Search for the cell housing the specified text and yield its (X, Y) center coordinate. 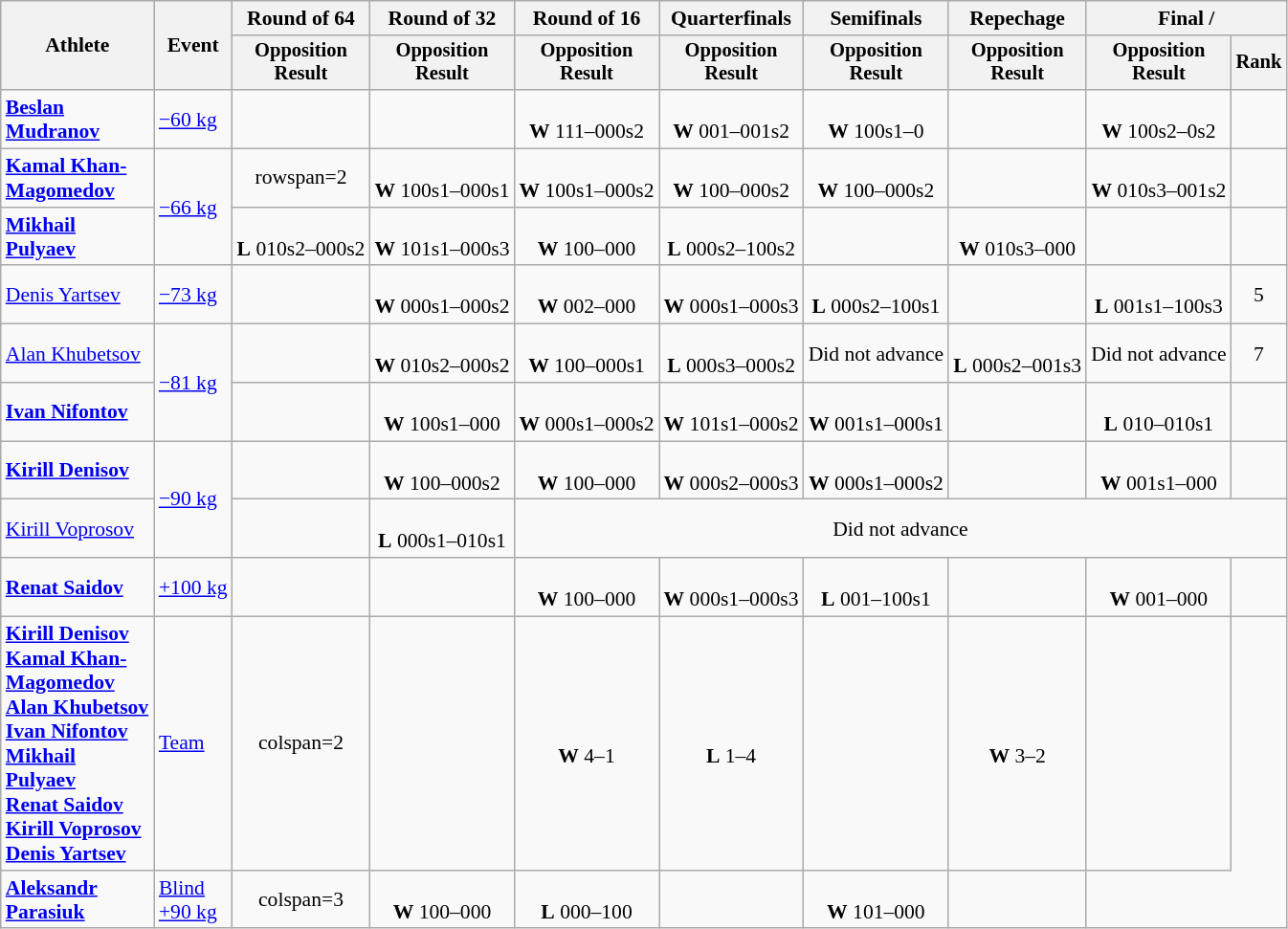
Kirill Denisov (78, 471)
Aleksandr Parasiuk (78, 899)
Renat Saidov (78, 587)
−66 kg (193, 208)
W 010s3–001s2 (1159, 178)
Semifinals (877, 18)
W 100s1–000s1 (442, 178)
Mikhail Pulyaev (78, 237)
Quarterfinals (731, 18)
colspan=3 (301, 899)
L 000s3–000s2 (731, 354)
L 000s2–100s1 (877, 295)
Denis Yartsev (78, 295)
W 010s3–000 (1017, 237)
Kirill Voprosov (78, 528)
W 001s1–000s1 (877, 411)
W 001s1–000 (1159, 471)
L 1–4 (731, 744)
L 000s1–010s1 (442, 528)
W 001–001s2 (731, 119)
W 111–000s2 (586, 119)
Team (193, 744)
−90 kg (193, 499)
W 100s2–0s2 (1159, 119)
W 002–000 (586, 295)
L 001s1–100s3 (1159, 295)
Repechage (1017, 18)
W 101s1–000s3 (442, 237)
Blind+90 kg (193, 899)
−81 kg (193, 383)
Ivan Nifontov (78, 411)
+100 kg (193, 587)
rowspan=2 (301, 178)
L 000s2–100s2 (731, 237)
Round of 64 (301, 18)
L 000–100 (586, 899)
−60 kg (193, 119)
7 (1259, 354)
Beslan Mudranov (78, 119)
Round of 16 (586, 18)
−73 kg (193, 295)
Athlete (78, 46)
Kirill DenisovKamal Khan-MagomedovAlan KhubetsovIvan NifontovMikhail PulyaevRenat SaidovKirill VoprosovDenis Yartsev (78, 744)
Event (193, 46)
W 100s1–000s2 (586, 178)
W 3–2 (1017, 744)
W 001–000 (1159, 587)
W 101–000 (877, 899)
W 101s1–000s2 (731, 411)
Kamal Khan-Magomedov (78, 178)
Round of 32 (442, 18)
Rank (1259, 63)
W 100s1–000 (442, 411)
5 (1259, 295)
W 100–000s1 (586, 354)
L 000s2–001s3 (1017, 354)
W 4–1 (586, 744)
W 010s2–000s2 (442, 354)
colspan=2 (301, 744)
L 010s2–000s2 (301, 237)
W 000s2–000s3 (731, 471)
W 100s1–0 (877, 119)
Final / (1187, 18)
L 001–100s1 (877, 587)
Alan Khubetsov (78, 354)
L 010–010s1 (1159, 411)
